For the text-containing cell, return its midpoint in (x, y) coordinate format. 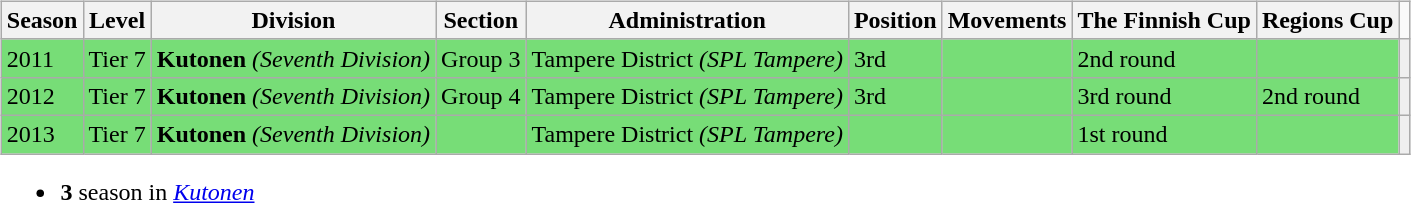
Division (293, 20)
Group 3 (481, 58)
The Finnish Cup (1164, 20)
Regions Cup (1327, 20)
3rd round (1164, 96)
Administration (687, 20)
2013 (42, 134)
Section (481, 20)
2012 (42, 96)
Group 4 (481, 96)
Position (895, 20)
Movements (1007, 20)
Level (117, 20)
Season (42, 20)
1st round (1164, 134)
2011 (42, 58)
